Pinpoint the cell where the given text exists, returning its (X, Y) midpoint coordinate. 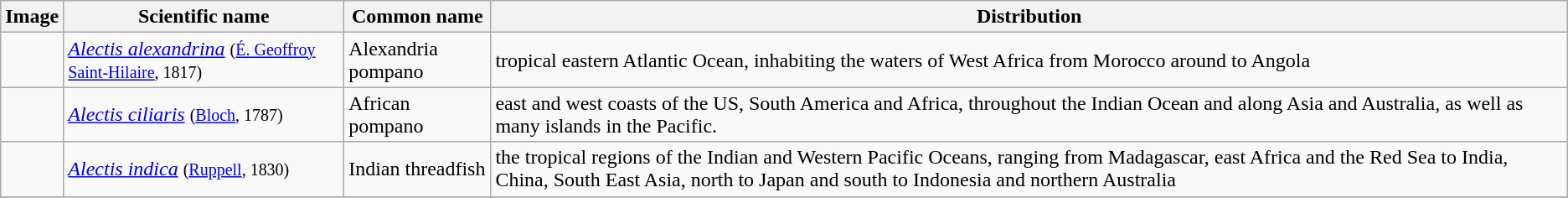
Common name (417, 17)
Alectis alexandrina (É. Geoffroy Saint-Hilaire, 1817) (204, 60)
African pompano (417, 114)
Image (32, 17)
Alectis ciliaris (Bloch, 1787) (204, 114)
Alexandria pompano (417, 60)
Distribution (1029, 17)
Alectis indica (Ruppell, 1830) (204, 169)
Scientific name (204, 17)
tropical eastern Atlantic Ocean, inhabiting the waters of West Africa from Morocco around to Angola (1029, 60)
Indian threadfish (417, 169)
